From the cell containing the given text, extract its center point as (x, y) coordinate. 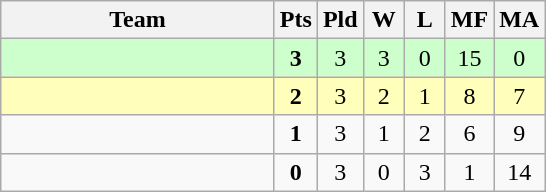
14 (520, 172)
Pld (340, 20)
L (424, 20)
MA (520, 20)
15 (469, 58)
8 (469, 96)
7 (520, 96)
6 (469, 134)
9 (520, 134)
Team (138, 20)
MF (469, 20)
W (384, 20)
Pts (296, 20)
